Determine the [X, Y] coordinate at the center of the cell enclosing the given text.  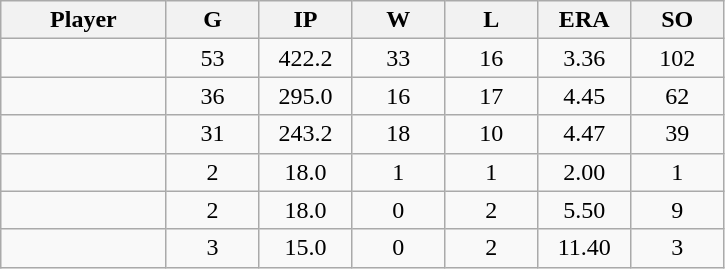
102 [678, 58]
3.36 [584, 58]
53 [212, 58]
422.2 [306, 58]
39 [678, 134]
18 [398, 134]
4.47 [584, 134]
2.00 [584, 172]
SO [678, 20]
62 [678, 96]
9 [678, 210]
11.40 [584, 248]
G [212, 20]
36 [212, 96]
ERA [584, 20]
295.0 [306, 96]
15.0 [306, 248]
17 [492, 96]
Player [84, 20]
31 [212, 134]
33 [398, 58]
243.2 [306, 134]
4.45 [584, 96]
IP [306, 20]
W [398, 20]
10 [492, 134]
5.50 [584, 210]
L [492, 20]
